From the cell containing the given text, extract its center point as (X, Y) coordinate. 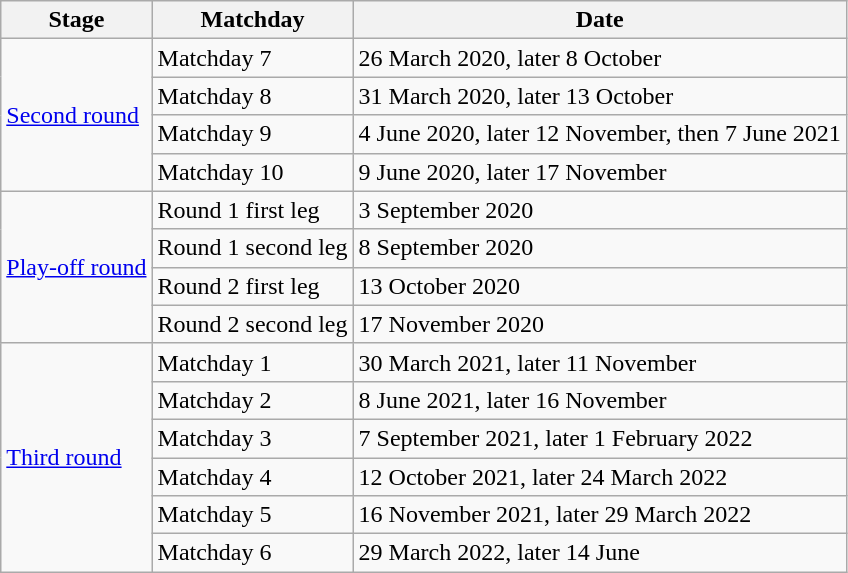
Date (600, 20)
Matchday 10 (252, 172)
9 June 2020, later 17 November (600, 172)
4 June 2020, later 12 November, then 7 June 2021 (600, 134)
3 September 2020 (600, 210)
Play-off round (76, 267)
Matchday 6 (252, 553)
Stage (76, 20)
12 October 2021, later 24 March 2022 (600, 477)
8 June 2021, later 16 November (600, 400)
7 September 2021, later 1 February 2022 (600, 438)
Round 2 first leg (252, 286)
Matchday 7 (252, 58)
Matchday 1 (252, 362)
29 March 2022, later 14 June (600, 553)
Round 2 second leg (252, 324)
31 March 2020, later 13 October (600, 96)
Matchday 2 (252, 400)
16 November 2021, later 29 March 2022 (600, 515)
8 September 2020 (600, 248)
Matchday 8 (252, 96)
Matchday 5 (252, 515)
Second round (76, 115)
26 March 2020, later 8 October (600, 58)
Matchday 3 (252, 438)
Round 1 first leg (252, 210)
13 October 2020 (600, 286)
Third round (76, 457)
Round 1 second leg (252, 248)
Matchday 9 (252, 134)
30 March 2021, later 11 November (600, 362)
17 November 2020 (600, 324)
Matchday 4 (252, 477)
Matchday (252, 20)
